For the text-containing cell, return its midpoint in (X, Y) coordinate format. 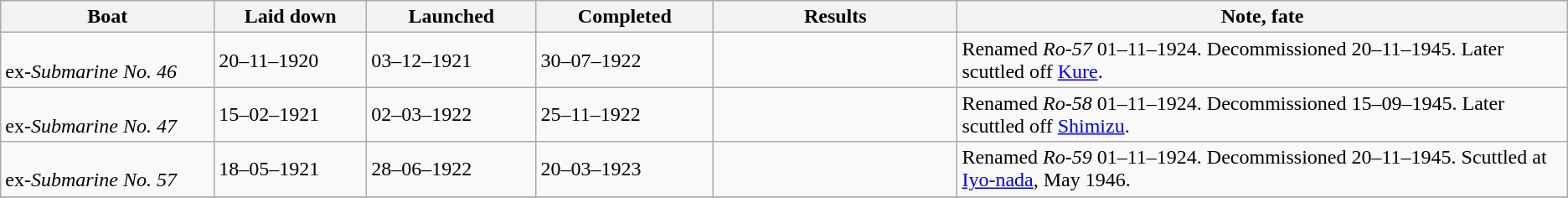
Note, fate (1262, 17)
ex-Submarine No. 47 (107, 114)
30–07–1922 (625, 60)
Renamed Ro-57 01–11–1924. Decommissioned 20–11–1945. Later scuttled off Kure. (1262, 60)
Results (836, 17)
Launched (451, 17)
02–03–1922 (451, 114)
ex-Submarine No. 57 (107, 169)
Boat (107, 17)
28–06–1922 (451, 169)
20–11–1920 (291, 60)
18–05–1921 (291, 169)
03–12–1921 (451, 60)
25–11–1922 (625, 114)
15–02–1921 (291, 114)
ex-Submarine No. 46 (107, 60)
Renamed Ro-58 01–11–1924. Decommissioned 15–09–1945. Later scuttled off Shimizu. (1262, 114)
Laid down (291, 17)
Renamed Ro-59 01–11–1924. Decommissioned 20–11–1945. Scuttled at Iyo-nada, May 1946. (1262, 169)
Completed (625, 17)
20–03–1923 (625, 169)
